Output the [x, y] coordinate of the center of the cell containing the given text.  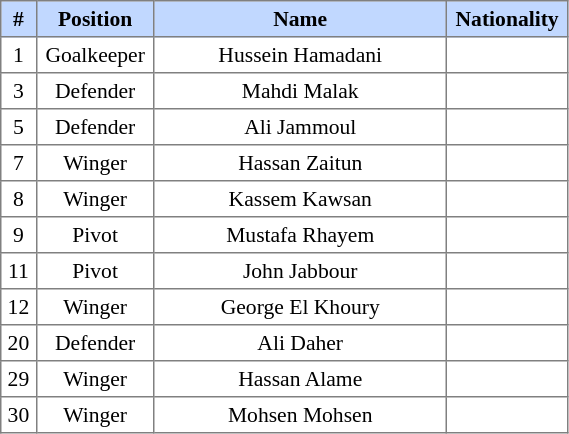
8 [18, 199]
Mohsen Mohsen [300, 415]
Position [95, 19]
7 [18, 163]
29 [18, 379]
Hassan Zaitun [300, 163]
1 [18, 55]
9 [18, 235]
3 [18, 91]
Mustafa Rhayem [300, 235]
5 [18, 127]
Hussein Hamadani [300, 55]
12 [18, 307]
Goalkeeper [95, 55]
Nationality [507, 19]
11 [18, 271]
Name [300, 19]
20 [18, 343]
Ali Jammoul [300, 127]
30 [18, 415]
Mahdi Malak [300, 91]
Ali Daher [300, 343]
George El Khoury [300, 307]
John Jabbour [300, 271]
Hassan Alame [300, 379]
# [18, 19]
Kassem Kawsan [300, 199]
